Output the [x, y] coordinate of the center of the cell containing the given text.  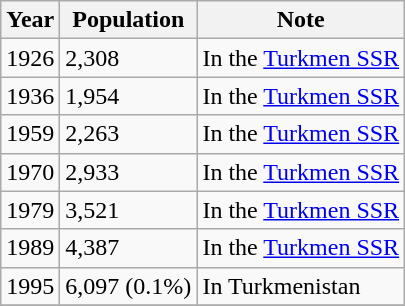
1959 [30, 134]
6,097 (0.1%) [128, 286]
2,263 [128, 134]
Note [301, 20]
1,954 [128, 96]
Population [128, 20]
Year [30, 20]
In Turkmenistan [301, 286]
2,308 [128, 58]
1936 [30, 96]
1989 [30, 248]
3,521 [128, 210]
1926 [30, 58]
4,387 [128, 248]
1979 [30, 210]
1995 [30, 286]
2,933 [128, 172]
1970 [30, 172]
